Search for the cell housing the specified text and yield its [X, Y] center coordinate. 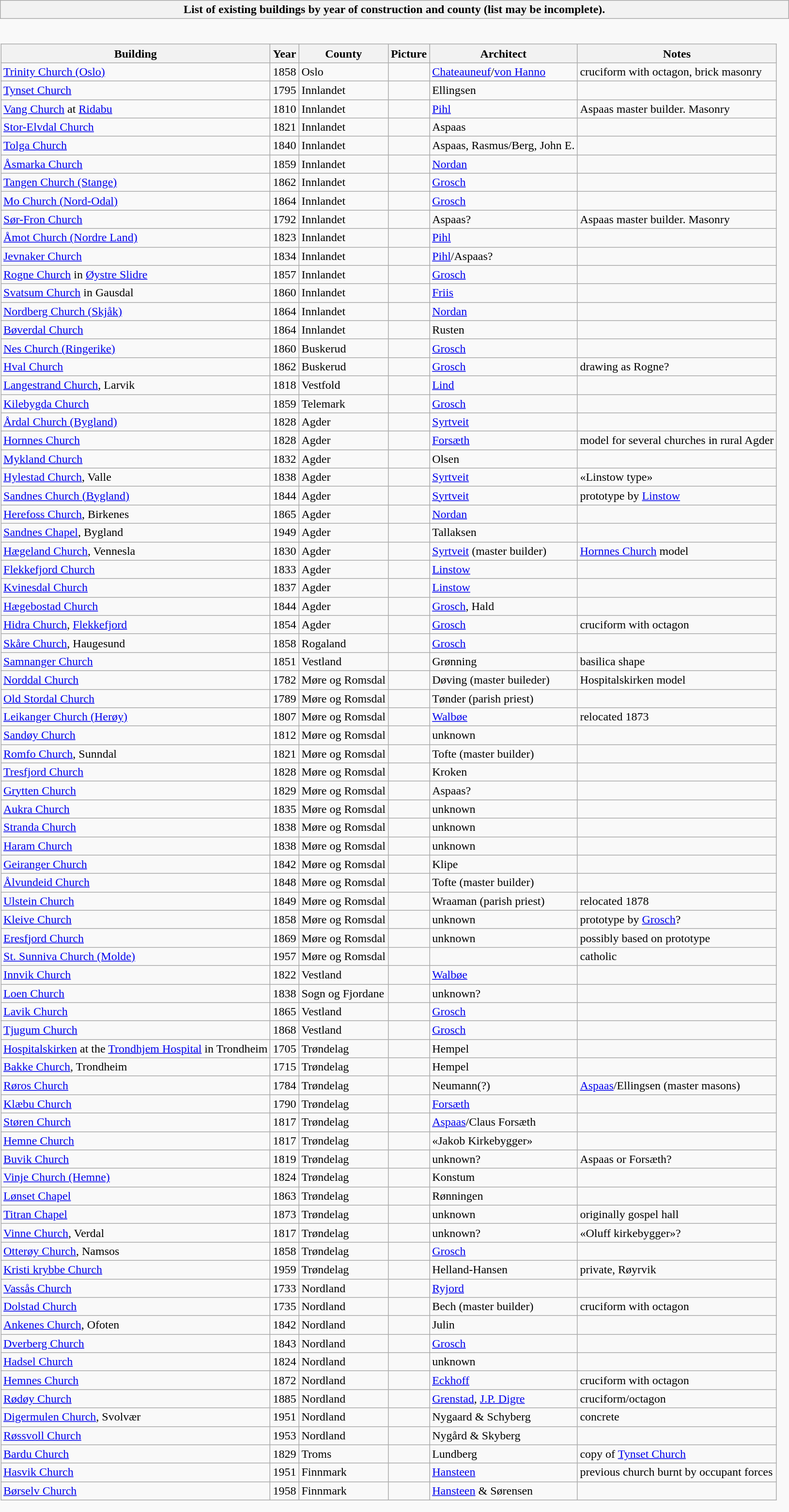
Døving (master buileder) [504, 680]
Notes [677, 53]
Børselv Church [136, 1491]
1885 [285, 1399]
Dverberg Church [136, 1344]
Langestrand Church, Larvik [136, 385]
Lavik Church [136, 1012]
1810 [285, 109]
1848 [285, 883]
Haram Church [136, 846]
Hospitalskirken at the Trondhjem Hospital in Trondheim [136, 1049]
1958 [285, 1491]
Hansteen [504, 1472]
Hemnes Church [136, 1380]
Hægeland Church, Vennesla [136, 551]
1782 [285, 680]
Trinity Church (Oslo) [136, 72]
1812 [285, 735]
prototype by Linstow [677, 496]
Rønningen [504, 1196]
Grønning [504, 661]
1868 [285, 1030]
Rødøy Church [136, 1399]
Hansteen & Sørensen [504, 1491]
Kleive Church [136, 919]
private, Røyrvik [677, 1269]
1835 [285, 809]
Kvinesdal Church [136, 588]
Åsmarka Church [136, 164]
1789 [285, 699]
1833 [285, 569]
1872 [285, 1380]
Grenstad, J.P. Digre [504, 1399]
Hornnes Church model [677, 551]
1957 [285, 956]
Bech (master builder) [504, 1307]
1822 [285, 975]
Samnanger Church [136, 661]
Hasvik Church [136, 1472]
Stranda Church [136, 827]
1843 [285, 1344]
Aspaas, Rasmus/Berg, John E. [504, 146]
Leikanger Church (Herøy) [136, 717]
Hospitalskirken model [677, 680]
catholic [677, 956]
1715 [285, 1067]
1790 [285, 1104]
1857 [285, 275]
Wraaman (parish priest) [504, 901]
Årdal Church (Bygland) [136, 422]
Ulstein Church [136, 901]
Otterøy Church, Namsos [136, 1251]
1949 [285, 533]
Åmot Church (Nordre Land) [136, 238]
1840 [285, 146]
1819 [285, 1159]
Nes Church (Ringerike) [136, 348]
Mo Church (Nord-Odal) [136, 201]
Lundberg [504, 1454]
Flekkefjord Church [136, 569]
Neumann(?) [504, 1085]
originally gospel hall [677, 1214]
1818 [285, 385]
concrete [677, 1417]
drawing as Rogne? [677, 367]
Sør-Fron Church [136, 219]
Tangen Church (Stange) [136, 183]
Titran Chapel [136, 1214]
Lind [504, 385]
1953 [285, 1436]
prototype by Grosch? [677, 919]
«Oluff kirkebygger»? [677, 1233]
relocated 1873 [677, 717]
Sogn og Fjordane [343, 993]
Aspaas/Ellingsen (master masons) [677, 1085]
Bardu Church [136, 1454]
Stor-Elvdal Church [136, 127]
Old Stordal Church [136, 699]
Nygaard & Schyberg [504, 1417]
Hval Church [136, 367]
Sandnes Church (Bygland) [136, 496]
Norddal Church [136, 680]
Innvik Church [136, 975]
1807 [285, 717]
Røssvoll Church [136, 1436]
Tynset Church [136, 90]
Architect [504, 53]
1837 [285, 588]
Vang Church at Ridabu [136, 109]
Lønset Chapel [136, 1196]
Aspaas/Claus Forsæth [504, 1122]
Pihl/Aspaas? [504, 256]
1823 [285, 238]
Vassås Church [136, 1288]
Vestfold [343, 385]
Hidra Church, Flekkefjord [136, 625]
Eresfjord Church [136, 938]
«Jakob Kirkebygger» [504, 1141]
1959 [285, 1269]
1830 [285, 551]
1854 [285, 625]
List of existing buildings by year of construction and county (list may be incomplete). [394, 10]
Skåre Church, Haugesund [136, 643]
1832 [285, 459]
Bøverdal Church [136, 330]
Hornnes Church [136, 441]
Svatsum Church in Gausdal [136, 293]
Mykland Church [136, 459]
1863 [285, 1196]
copy of Tynset Church [677, 1454]
Kroken [504, 772]
Troms [343, 1454]
Tolga Church [136, 146]
1795 [285, 90]
Eckhoff [504, 1380]
Buvik Church [136, 1159]
Olsen [504, 459]
model for several churches in rural Agder [677, 441]
Geiranger Church [136, 864]
Aspaas or Forsæth? [677, 1159]
County [343, 53]
cruciform with octagon, brick masonry [677, 72]
Aukra Church [136, 809]
Rogne Church in Øystre Slidre [136, 275]
1873 [285, 1214]
1792 [285, 219]
Klipe [504, 864]
Nygård & Skyberg [504, 1436]
Friis [504, 293]
Støren Church [136, 1122]
Jevnaker Church [136, 256]
Tjugum Church [136, 1030]
Konstum [504, 1177]
Tresfjord Church [136, 772]
Ålvundeid Church [136, 883]
relocated 1878 [677, 901]
Oslo [343, 72]
Kilebygda Church [136, 403]
Rogaland [343, 643]
1705 [285, 1049]
1851 [285, 661]
Year [285, 53]
Tallaksen [504, 533]
«Linstow type» [677, 477]
Building [136, 53]
Hægebostad Church [136, 606]
Ryjord [504, 1288]
1869 [285, 938]
Sandnes Chapel, Bygland [136, 533]
St. Sunniva Church (Molde) [136, 956]
Chateauneuf/von Hanno [504, 72]
Herefoss Church, Birkenes [136, 514]
1849 [285, 901]
Aspaas [504, 127]
Røros Church [136, 1085]
Sandøy Church [136, 735]
Ellingsen [504, 90]
1784 [285, 1085]
1735 [285, 1307]
cruciform/octagon [677, 1399]
Vinne Church, Verdal [136, 1233]
Digermulen Church, Svolvær [136, 1417]
Vinje Church (Hemne) [136, 1177]
possibly based on prototype [677, 938]
Helland-Hansen [504, 1269]
Picture [409, 53]
Ankenes Church, Ofoten [136, 1325]
Loen Church [136, 993]
Hemne Church [136, 1141]
Dolstad Church [136, 1307]
Kristi krybbe Church [136, 1269]
Grytten Church [136, 791]
Hylestad Church, Valle [136, 477]
Klæbu Church [136, 1104]
Nordberg Church (Skjåk) [136, 311]
Romfo Church, Sunndal [136, 754]
basilica shape [677, 661]
Tønder (parish priest) [504, 699]
1733 [285, 1288]
Telemark [343, 403]
Hadsel Church [136, 1362]
Syrtveit (master builder) [504, 551]
Rusten [504, 330]
previous church burnt by occupant forces [677, 1472]
1834 [285, 256]
Bakke Church, Trondheim [136, 1067]
Julin [504, 1325]
Grosch, Hald [504, 606]
